For the text-containing cell, return its midpoint in (x, y) coordinate format. 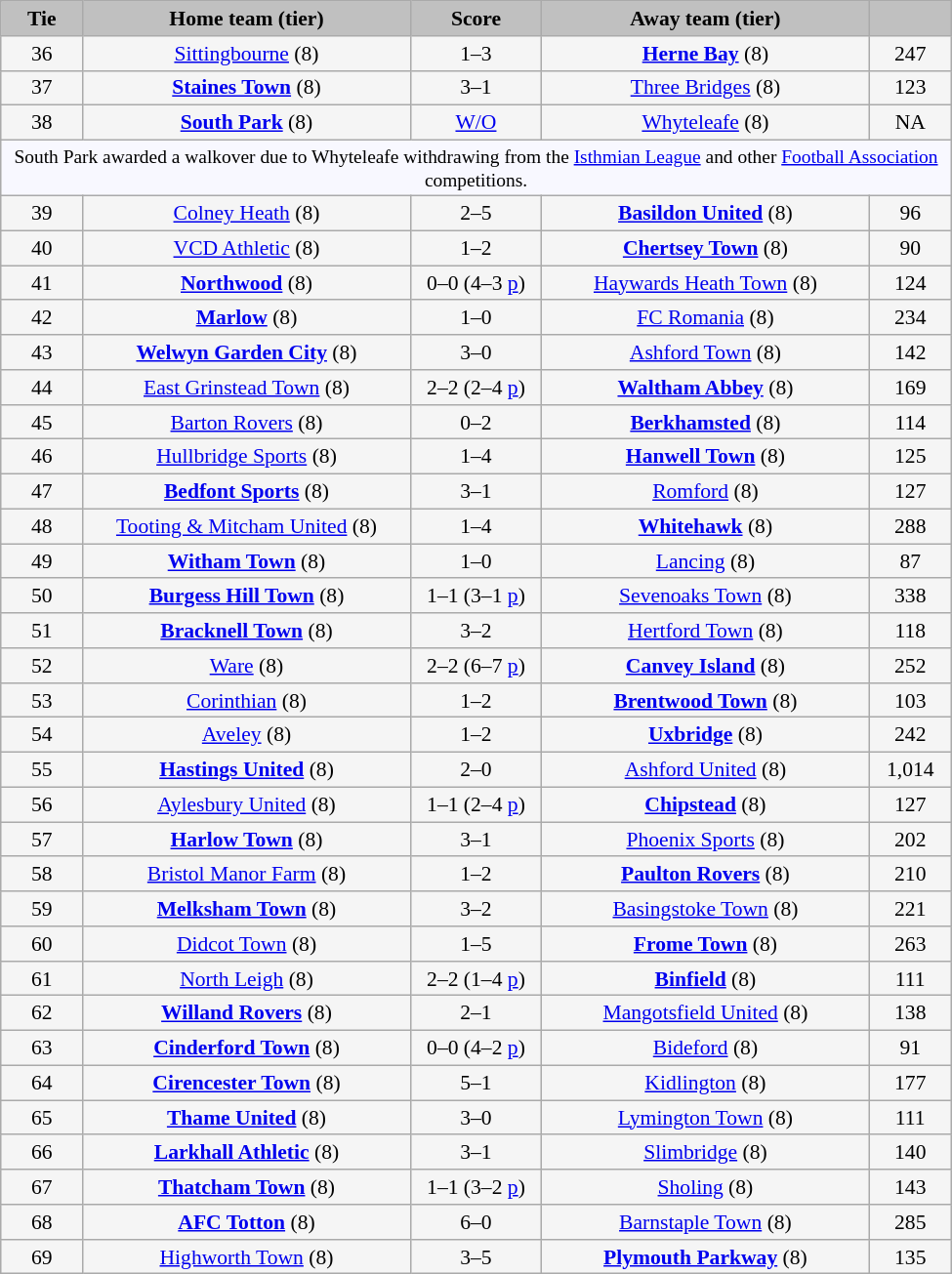
1–1 (3–2 p) (476, 1187)
285 (910, 1222)
Tie (42, 19)
Witham Town (8) (247, 561)
177 (910, 1084)
Harlow Town (8) (247, 840)
67 (42, 1187)
Aveley (8) (247, 735)
242 (910, 735)
Three Bridges (8) (706, 88)
87 (910, 561)
142 (910, 352)
Waltham Abbey (8) (706, 388)
1–3 (476, 54)
57 (42, 840)
60 (42, 944)
Hastings United (8) (247, 770)
Ashford United (8) (706, 770)
Bedfont Sports (8) (247, 492)
96 (910, 214)
103 (910, 701)
Thatcham Town (8) (247, 1187)
Hullbridge Sports (8) (247, 457)
2–1 (476, 1013)
Bracknell Town (8) (247, 631)
Chipstead (8) (706, 804)
64 (42, 1084)
South Park (8) (247, 123)
140 (910, 1153)
Whyteleafe (8) (706, 123)
Corinthian (8) (247, 701)
49 (42, 561)
68 (42, 1222)
0–0 (4–3 p) (476, 283)
36 (42, 54)
Cinderford Town (8) (247, 1048)
Lancing (8) (706, 561)
2–2 (1–4 p) (476, 979)
118 (910, 631)
Northwood (8) (247, 283)
FC Romania (8) (706, 318)
Brentwood Town (8) (706, 701)
Uxbridge (8) (706, 735)
252 (910, 666)
Phoenix Sports (8) (706, 840)
North Leigh (8) (247, 979)
Sittingbourne (8) (247, 54)
51 (42, 631)
1,014 (910, 770)
62 (42, 1013)
210 (910, 875)
41 (42, 283)
Romford (8) (706, 492)
1–1 (2–4 p) (476, 804)
39 (42, 214)
91 (910, 1048)
Herne Bay (8) (706, 54)
Basingstoke Town (8) (706, 909)
143 (910, 1187)
East Grinstead Town (8) (247, 388)
Mangotsfield United (8) (706, 1013)
Kidlington (8) (706, 1084)
Welwyn Garden City (8) (247, 352)
AFC Totton (8) (247, 1222)
55 (42, 770)
263 (910, 944)
54 (42, 735)
45 (42, 423)
Frome Town (8) (706, 944)
NA (910, 123)
46 (42, 457)
202 (910, 840)
W/O (476, 123)
South Park awarded a walkover due to Whyteleafe withdrawing from the Isthmian League and other Football Association competitions. (476, 168)
Colney Heath (8) (247, 214)
Whitehawk (8) (706, 527)
Binfield (8) (706, 979)
Melksham Town (8) (247, 909)
1–1 (3–1 p) (476, 596)
234 (910, 318)
5–1 (476, 1084)
63 (42, 1048)
61 (42, 979)
Home team (tier) (247, 19)
Away team (tier) (706, 19)
Slimbridge (8) (706, 1153)
338 (910, 596)
43 (42, 352)
Basildon United (8) (706, 214)
58 (42, 875)
50 (42, 596)
288 (910, 527)
Hanwell Town (8) (706, 457)
40 (42, 248)
Thame United (8) (247, 1118)
Bristol Manor Farm (8) (247, 875)
Marlow (8) (247, 318)
247 (910, 54)
125 (910, 457)
Barton Rovers (8) (247, 423)
Haywards Heath Town (8) (706, 283)
Tooting & Mitcham United (8) (247, 527)
2–2 (6–7 p) (476, 666)
0–2 (476, 423)
Staines Town (8) (247, 88)
Didcot Town (8) (247, 944)
Willand Rovers (8) (247, 1013)
Berkhamsted (8) (706, 423)
42 (42, 318)
123 (910, 88)
Ashford Town (8) (706, 352)
56 (42, 804)
Aylesbury United (8) (247, 804)
59 (42, 909)
169 (910, 388)
VCD Athletic (8) (247, 248)
Larkhall Athletic (8) (247, 1153)
138 (910, 1013)
65 (42, 1118)
2–2 (2–4 p) (476, 388)
Score (476, 19)
52 (42, 666)
66 (42, 1153)
124 (910, 283)
Paulton Rovers (8) (706, 875)
44 (42, 388)
Cirencester Town (8) (247, 1084)
2–5 (476, 214)
Barnstaple Town (8) (706, 1222)
114 (910, 423)
47 (42, 492)
Sevenoaks Town (8) (706, 596)
221 (910, 909)
1–5 (476, 944)
2–0 (476, 770)
Canvey Island (8) (706, 666)
48 (42, 527)
90 (910, 248)
Bideford (8) (706, 1048)
0–0 (4–2 p) (476, 1048)
Lymington Town (8) (706, 1118)
Burgess Hill Town (8) (247, 596)
38 (42, 123)
53 (42, 701)
Sholing (8) (706, 1187)
Ware (8) (247, 666)
6–0 (476, 1222)
37 (42, 88)
Hertford Town (8) (706, 631)
Chertsey Town (8) (706, 248)
